Find where the given text appears and provide that cell's center as (X, Y) coordinate. 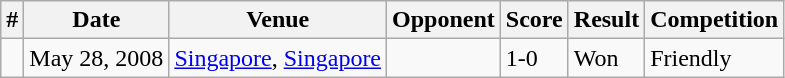
Score (534, 20)
# (12, 20)
1-0 (534, 58)
Singapore, Singapore (278, 58)
Competition (714, 20)
Won (606, 58)
Venue (278, 20)
May 28, 2008 (96, 58)
Friendly (714, 58)
Date (96, 20)
Result (606, 20)
Opponent (444, 20)
